Scan for the cell matching the given text and deliver its [x, y] coordinate at center. 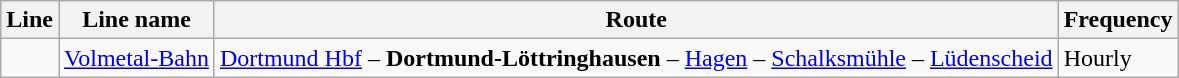
Route [636, 20]
Hourly [1118, 58]
Volmetal-Bahn [136, 58]
Line [30, 20]
Frequency [1118, 20]
Dortmund Hbf – Dortmund-Löttringhausen – Hagen – Schalksmühle – Lüdenscheid [636, 58]
Line name [136, 20]
